Provide the [X, Y] coordinate of the cell's center where the given text is located.  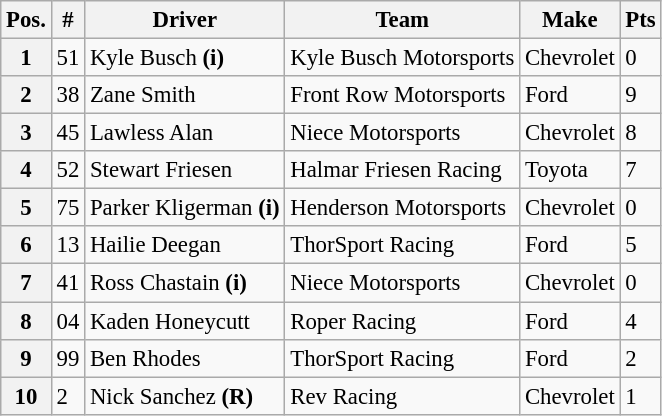
# [68, 20]
Driver [185, 20]
10 [26, 396]
52 [68, 170]
3 [26, 133]
51 [68, 58]
Kaden Honeycutt [185, 321]
Nick Sanchez (R) [185, 396]
Front Row Motorsports [402, 95]
Parker Kligerman (i) [185, 208]
Ross Chastain (i) [185, 283]
Lawless Alan [185, 133]
Zane Smith [185, 95]
38 [68, 95]
Ben Rhodes [185, 358]
Hailie Deegan [185, 245]
13 [68, 245]
99 [68, 358]
Pts [640, 20]
Kyle Busch (i) [185, 58]
75 [68, 208]
Team [402, 20]
Make [570, 20]
04 [68, 321]
Pos. [26, 20]
41 [68, 283]
Henderson Motorsports [402, 208]
Roper Racing [402, 321]
Toyota [570, 170]
Kyle Busch Motorsports [402, 58]
45 [68, 133]
Stewart Friesen [185, 170]
Rev Racing [402, 396]
Halmar Friesen Racing [402, 170]
6 [26, 245]
